Determine the (x, y) coordinate at the center of the cell enclosing the given text.  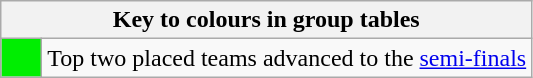
Top two placed teams advanced to the semi-finals (287, 58)
Key to colours in group tables (266, 20)
